Locate the cell with the specified text and output its (x, y) center coordinate. 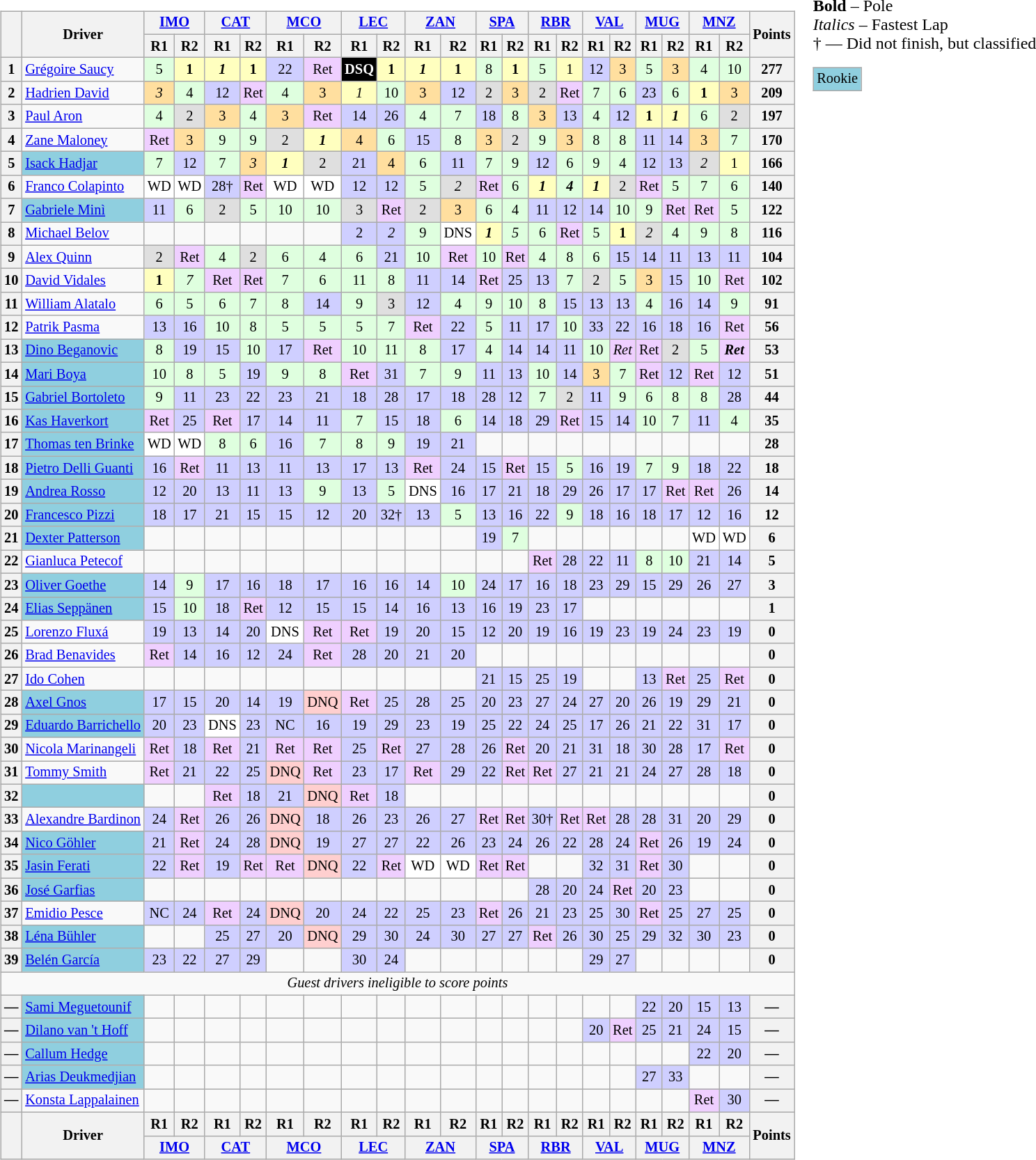
José Garfias (83, 890)
36 (11, 890)
Patrik Pasma (83, 327)
William Alatalo (83, 304)
39 (11, 960)
170 (771, 140)
Elias Seppänen (83, 609)
Sami Meguetounif (83, 1007)
277 (771, 70)
Jasin Ferati (83, 866)
30† (542, 820)
209 (771, 93)
Guest drivers ineligible to score points (397, 984)
Oliver Goethe (83, 585)
197 (771, 116)
37 (11, 914)
Pietro Delli Guanti (83, 468)
Nico Göhler (83, 843)
DSQ (359, 70)
Callum Hedge (83, 1054)
Zane Maloney (83, 140)
Arias Deukmedjian (83, 1077)
Kas Haverkort (83, 421)
44 (771, 398)
140 (771, 187)
Gabriel Bortoleto (83, 398)
Dilano van 't Hoff (83, 1030)
Alex Quinn (83, 257)
116 (771, 234)
104 (771, 257)
Brad Benavides (83, 655)
Andrea Rosso (83, 492)
Thomas ten Brinke (83, 444)
91 (771, 304)
Tommy Smith (83, 773)
Axel Gnos (83, 703)
102 (771, 281)
Francesco Pizzi (83, 515)
David Vidales (83, 281)
Mari Boya (83, 374)
Léna Bühler (83, 936)
Konsta Lappalainen (83, 1101)
Grégoire Saucy (83, 70)
32† (391, 515)
Isack Hadjar (83, 164)
122 (771, 210)
Ido Cohen (83, 679)
38 (11, 936)
Michael Belov (83, 234)
Emidio Pesce (83, 914)
Gianluca Petecof (83, 562)
Dino Beganovic (83, 351)
53 (771, 351)
34 (11, 843)
Belén García (83, 960)
Rookie (837, 79)
56 (771, 327)
166 (771, 164)
Dexter Patterson (83, 538)
Franco Colapinto (83, 187)
Paul Aron (83, 116)
51 (771, 374)
Hadrien David (83, 93)
Nicola Marinangeli (83, 749)
Gabriele Minì (83, 210)
28† (222, 187)
Lorenzo Fluxá (83, 632)
Alexandre Bardinon (83, 820)
Eduardo Barrichello (83, 726)
